Pinpoint the cell where the given text exists, returning its (x, y) midpoint coordinate. 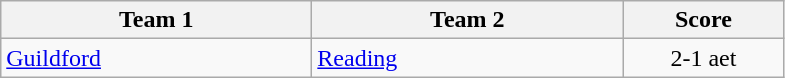
Guildford (156, 58)
Score (704, 20)
Reading (468, 58)
Team 2 (468, 20)
Team 1 (156, 20)
2-1 aet (704, 58)
